Locate the cell with the specified text and output its [x, y] center coordinate. 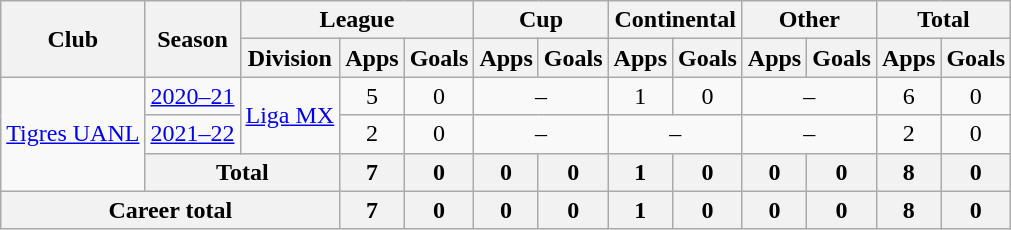
2020–21 [192, 96]
Tigres UANL [73, 134]
Other [809, 20]
Continental [675, 20]
6 [908, 96]
Liga MX [290, 115]
2021–22 [192, 134]
League [357, 20]
Season [192, 39]
Cup [541, 20]
5 [372, 96]
Career total [170, 210]
Club [73, 39]
Division [290, 58]
